Identify which cell holds the provided text, then report its (X, Y) central coordinate. 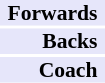
Coach (52, 70)
Backs (52, 41)
Forwards (52, 13)
